From the cell containing the given text, extract its center point as (X, Y) coordinate. 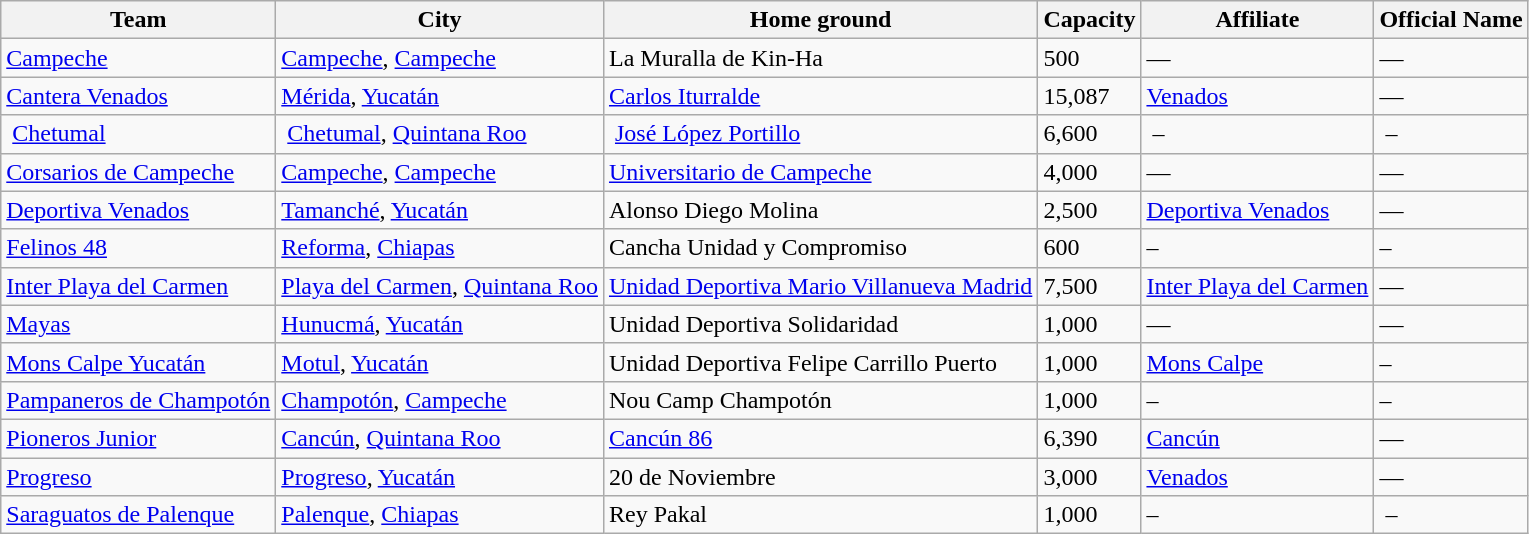
4,000 (1090, 172)
20 de Noviembre (820, 477)
City (440, 20)
Pampaneros de Champotón (138, 400)
Team (138, 20)
Unidad Deportiva Solidaridad (820, 324)
Tamanché, Yucatán (440, 210)
José López Portillo (820, 134)
La Muralla de Kin-Ha (820, 58)
Palenque, Chiapas (440, 515)
2,500 (1090, 210)
Campeche (138, 58)
Official Name (1451, 20)
Alonso Diego Molina (820, 210)
Cantera Venados (138, 96)
Cancún 86 (820, 438)
15,087 (1090, 96)
500 (1090, 58)
Affiliate (1258, 20)
6,600 (1090, 134)
Pioneros Junior (138, 438)
Home ground (820, 20)
Motul, Yucatán (440, 362)
Mons Calpe (1258, 362)
Unidad Deportiva Mario Villanueva Madrid (820, 286)
Cancha Unidad y Compromiso (820, 248)
Saraguatos de Palenque (138, 515)
Progreso, Yucatán (440, 477)
Progreso (138, 477)
Capacity (1090, 20)
Chetumal (138, 134)
Nou Camp Champotón (820, 400)
Felinos 48 (138, 248)
Chetumal, Quintana Roo (440, 134)
Cancún, Quintana Roo (440, 438)
Universitario de Campeche (820, 172)
Mérida, Yucatán (440, 96)
Playa del Carmen, Quintana Roo (440, 286)
Rey Pakal (820, 515)
Carlos Iturralde (820, 96)
Corsarios de Campeche (138, 172)
Mons Calpe Yucatán (138, 362)
Champotón, Campeche (440, 400)
Reforma, Chiapas (440, 248)
7,500 (1090, 286)
3,000 (1090, 477)
Hunucmá, Yucatán (440, 324)
6,390 (1090, 438)
600 (1090, 248)
Cancún (1258, 438)
Unidad Deportiva Felipe Carrillo Puerto (820, 362)
Mayas (138, 324)
